Extract the [X, Y] coordinate from the center of the cell holding the provided text.  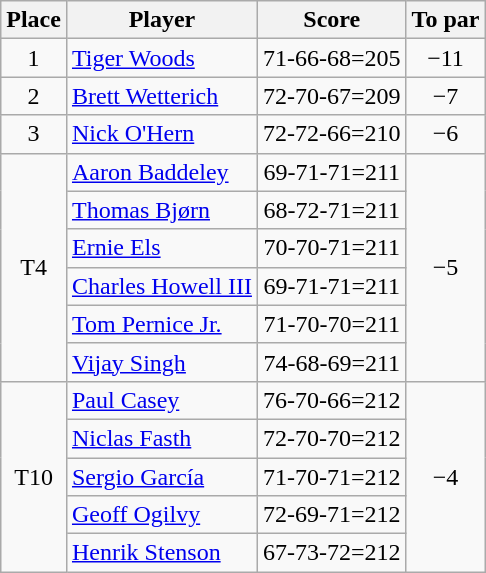
Aaron Baddeley [162, 172]
Paul Casey [162, 400]
71-66-68=205 [332, 58]
Nick O'Hern [162, 134]
Player [162, 20]
−6 [446, 134]
71-70-70=211 [332, 324]
T4 [34, 267]
Henrik Stenson [162, 553]
Niclas Fasth [162, 438]
Vijay Singh [162, 362]
71-70-71=212 [332, 477]
To par [446, 20]
72-70-70=212 [332, 438]
−4 [446, 476]
−11 [446, 58]
Tiger Woods [162, 58]
T10 [34, 476]
−5 [446, 267]
1 [34, 58]
Tom Pernice Jr. [162, 324]
Ernie Els [162, 248]
Thomas Bjørn [162, 210]
Geoff Ogilvy [162, 515]
72-70-67=209 [332, 96]
74-68-69=211 [332, 362]
3 [34, 134]
70-70-71=211 [332, 248]
Charles Howell III [162, 286]
72-72-66=210 [332, 134]
67-73-72=212 [332, 553]
Score [332, 20]
Place [34, 20]
2 [34, 96]
76-70-66=212 [332, 400]
Sergio García [162, 477]
68-72-71=211 [332, 210]
Brett Wetterich [162, 96]
72-69-71=212 [332, 515]
−7 [446, 96]
